Output the [X, Y] coordinate of the center of the cell containing the given text.  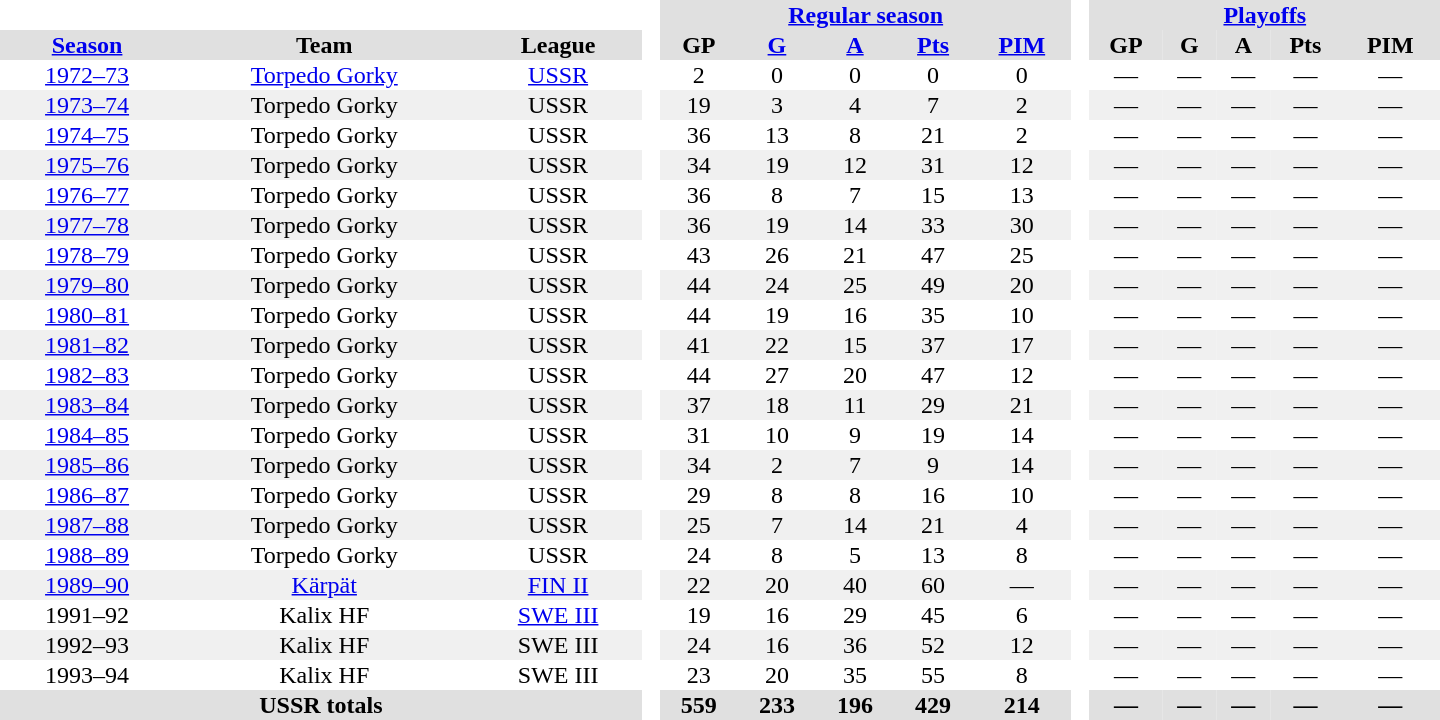
1991–92 [87, 615]
Regular season [866, 15]
1979–80 [87, 285]
1980–81 [87, 315]
Team [324, 45]
League [558, 45]
43 [699, 255]
196 [855, 705]
1973–74 [87, 105]
33 [933, 225]
6 [1022, 615]
1978–79 [87, 255]
1983–84 [87, 405]
1993–94 [87, 675]
40 [855, 585]
41 [699, 345]
60 [933, 585]
1989–90 [87, 585]
1988–89 [87, 555]
1992–93 [87, 645]
5 [855, 555]
1975–76 [87, 165]
52 [933, 645]
1982–83 [87, 375]
USSR totals [321, 705]
FIN II [558, 585]
49 [933, 285]
27 [777, 375]
11 [855, 405]
1977–78 [87, 225]
429 [933, 705]
1984–85 [87, 435]
1976–77 [87, 195]
1987–88 [87, 525]
1972–73 [87, 75]
18 [777, 405]
23 [699, 675]
30 [1022, 225]
1981–82 [87, 345]
45 [933, 615]
214 [1022, 705]
3 [777, 105]
Season [87, 45]
1986–87 [87, 495]
17 [1022, 345]
559 [699, 705]
1974–75 [87, 135]
233 [777, 705]
1985–86 [87, 465]
55 [933, 675]
Kärpät [324, 585]
Playoffs [1265, 15]
26 [777, 255]
